Find where the given text appears and provide that cell's center as (X, Y) coordinate. 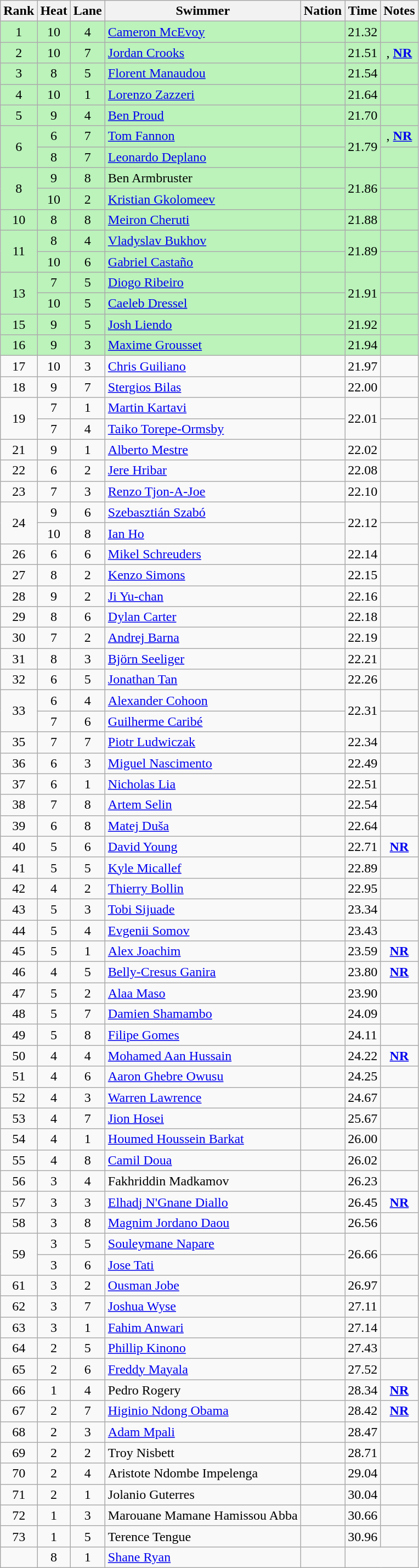
24.67 (363, 1097)
67 (19, 1411)
50 (19, 1056)
Alex Joachim (203, 951)
24 (19, 523)
48 (19, 1014)
Ji Yu-chan (203, 596)
21.64 (363, 94)
Caeleb Dressel (203, 304)
Jordan Crooks (203, 53)
Ben Proud (203, 115)
24.22 (363, 1056)
Troy Nisbett (203, 1453)
Taiko Torepe-Ormsby (203, 429)
58 (19, 1223)
41 (19, 867)
Vladyslav Bukhov (203, 240)
66 (19, 1390)
Kyle Micallef (203, 867)
Freddy Mayala (203, 1369)
63 (19, 1328)
57 (19, 1202)
Meiron Cheruti (203, 220)
68 (19, 1432)
Notes (399, 11)
47 (19, 993)
Diogo Ribeiro (203, 283)
11 (19, 251)
22.18 (363, 617)
30.66 (363, 1515)
22.95 (363, 888)
22.12 (363, 523)
Pedro Rogery (203, 1390)
21.79 (363, 147)
Ian Ho (203, 533)
Kenzo Simons (203, 575)
29.04 (363, 1474)
Jose Tati (203, 1264)
21.89 (363, 251)
21.88 (363, 220)
30.04 (363, 1494)
56 (19, 1181)
Adam Mpali (203, 1432)
Rank (19, 11)
Filipe Gomes (203, 1035)
62 (19, 1307)
26.97 (363, 1286)
39 (19, 826)
Ben Armbruster (203, 178)
49 (19, 1035)
22.15 (363, 575)
Thierry Bollin (203, 888)
21.70 (363, 115)
Heat (54, 11)
73 (19, 1536)
52 (19, 1097)
Leonardo Deplano (203, 157)
Jolanio Guterres (203, 1494)
22.49 (363, 763)
36 (19, 763)
69 (19, 1453)
Lorenzo Zazzeri (203, 94)
Nation (322, 11)
Jonathan Tan (203, 680)
28.42 (363, 1411)
Szebasztián Szabó (203, 512)
Martin Kartavi (203, 408)
21.92 (363, 324)
22.64 (363, 826)
Miguel Nascimento (203, 763)
Alaa Maso (203, 993)
Kristian Gkolomeev (203, 199)
22.31 (363, 711)
22.00 (363, 387)
David Young (203, 847)
17 (19, 366)
Time (363, 11)
13 (19, 293)
44 (19, 931)
Guilherme Caribé (203, 721)
Terence Tengue (203, 1536)
Maxime Grousset (203, 345)
Tobi Sijuade (203, 909)
33 (19, 711)
61 (19, 1286)
Dylan Carter (203, 617)
16 (19, 345)
Magnim Jordano Daou (203, 1223)
Cameron McEvoy (203, 32)
22.10 (363, 491)
21.91 (363, 293)
Fahim Anwari (203, 1328)
Joshua Wyse (203, 1307)
27.52 (363, 1369)
Marouane Mamane Hamissou Abba (203, 1515)
37 (19, 784)
45 (19, 951)
Aaron Ghebre Owusu (203, 1077)
23.90 (363, 993)
Andrej Barna (203, 638)
23.43 (363, 931)
21 (19, 450)
Shane Ryan (203, 1557)
53 (19, 1118)
59 (19, 1254)
28 (19, 596)
72 (19, 1515)
31 (19, 659)
Mikel Schreuders (203, 554)
22.26 (363, 680)
38 (19, 805)
22.19 (363, 638)
27.11 (363, 1307)
30 (19, 638)
Belly-Cresus Ganira (203, 972)
Artem Selin (203, 805)
Alexander Cohoon (203, 701)
35 (19, 742)
27 (19, 575)
32 (19, 680)
22.89 (363, 867)
24.25 (363, 1077)
22.08 (363, 471)
26.02 (363, 1160)
22.71 (363, 847)
Warren Lawrence (203, 1097)
Matej Duša (203, 826)
26.23 (363, 1181)
23 (19, 491)
22.14 (363, 554)
Gabriel Castaño (203, 262)
25.67 (363, 1118)
Swimmer (203, 11)
55 (19, 1160)
Jion Hosei (203, 1118)
21.32 (363, 32)
Tom Fannon (203, 136)
18 (19, 387)
26.66 (363, 1254)
21.54 (363, 74)
Houmed Houssein Barkat (203, 1139)
23.34 (363, 909)
26.00 (363, 1139)
Higinio Ndong Obama (203, 1411)
28.71 (363, 1453)
Alberto Mestre (203, 450)
46 (19, 972)
28.47 (363, 1432)
Lane (88, 11)
23.80 (363, 972)
43 (19, 909)
22.16 (363, 596)
Mohamed Aan Hussain (203, 1056)
Jere Hribar (203, 471)
26.45 (363, 1202)
Stergios Bilas (203, 387)
21.51 (363, 53)
40 (19, 847)
64 (19, 1348)
42 (19, 888)
Renzo Tjon-A-Joe (203, 491)
Souleymane Napare (203, 1244)
Ousman Jobe (203, 1286)
29 (19, 617)
26.56 (363, 1223)
Chris Guiliano (203, 366)
22.34 (363, 742)
21.97 (363, 366)
30.96 (363, 1536)
Aristote Ndombe Impelenga (203, 1474)
54 (19, 1139)
Florent Manaudou (203, 74)
Nicholas Lia (203, 784)
70 (19, 1474)
24.11 (363, 1035)
24.09 (363, 1014)
15 (19, 324)
23.59 (363, 951)
22.51 (363, 784)
19 (19, 418)
21.94 (363, 345)
Phillip Kinono (203, 1348)
Camil Doua (203, 1160)
28.34 (363, 1390)
Evgenii Somov (203, 931)
22.01 (363, 418)
22.02 (363, 450)
Josh Liendo (203, 324)
26 (19, 554)
71 (19, 1494)
21.86 (363, 188)
Damien Shamambo (203, 1014)
22.54 (363, 805)
Fakhriddin Madkamov (203, 1181)
22.21 (363, 659)
51 (19, 1077)
22 (19, 471)
27.14 (363, 1328)
Björn Seeliger (203, 659)
Elhadj N'Gnane Diallo (203, 1202)
Piotr Ludwiczak (203, 742)
65 (19, 1369)
27.43 (363, 1348)
